Detect which cell encompasses the target text, then output its [X, Y] center coordinate. 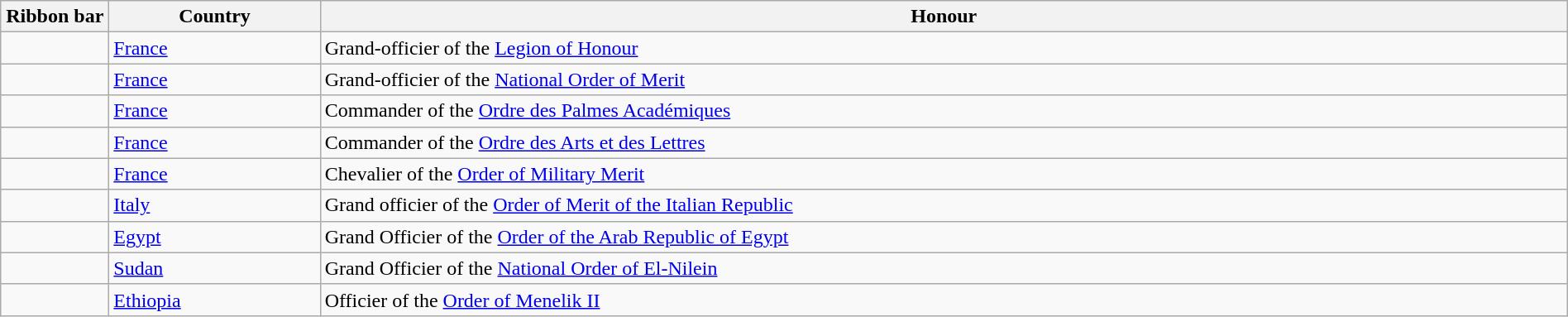
Chevalier of the Order of Military Merit [944, 174]
Officier of the Order of Menelik II [944, 300]
Country [215, 17]
Honour [944, 17]
Grand officier of the Order of Merit of the Italian Republic [944, 205]
Ethiopia [215, 300]
Commander of the Ordre des Arts et des Lettres [944, 142]
Grand Officier of the Order of the Arab Republic of Egypt [944, 237]
Sudan [215, 268]
Egypt [215, 237]
Grand-officier of the National Order of Merit [944, 79]
Commander of the Ordre des Palmes Académiques [944, 111]
Italy [215, 205]
Ribbon bar [55, 17]
Grand Officier of the National Order of El-Nilein [944, 268]
Grand-officier of the Legion of Honour [944, 48]
